For the text-containing cell, return its midpoint in (x, y) coordinate format. 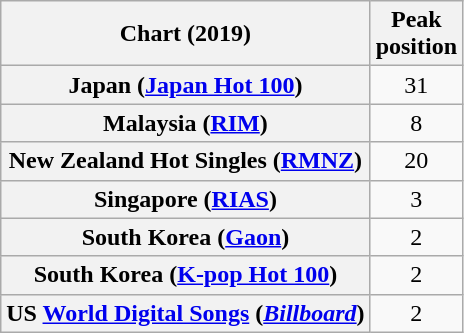
Singapore (RIAS) (186, 199)
New Zealand Hot Singles (RMNZ) (186, 161)
Chart (2019) (186, 34)
31 (416, 85)
Malaysia (RIM) (186, 123)
3 (416, 199)
US World Digital Songs (Billboard) (186, 313)
South Korea (Gaon) (186, 237)
20 (416, 161)
8 (416, 123)
Peakposition (416, 34)
Japan (Japan Hot 100) (186, 85)
South Korea (K-pop Hot 100) (186, 275)
